Capture the cell that displays the provided text and extract its [X, Y] central coordinate. 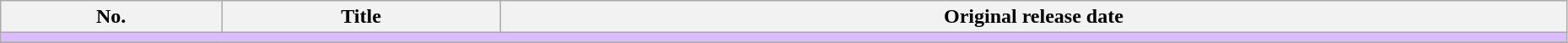
Original release date [1033, 17]
Title [361, 17]
No. [111, 17]
